From the cell containing the given text, extract its center point as [x, y] coordinate. 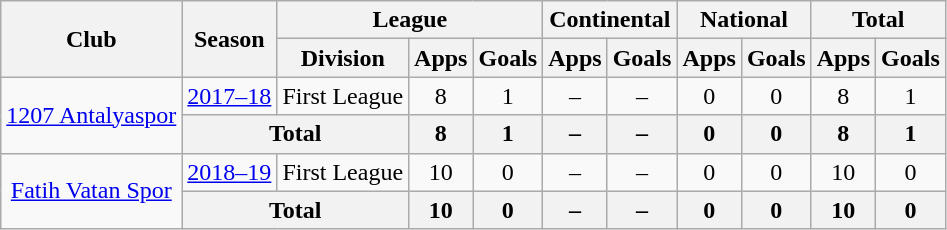
Division [343, 58]
League [410, 20]
1207 Antalyaspor [92, 115]
Continental [610, 20]
Season [230, 39]
Club [92, 39]
2017–18 [230, 96]
2018–19 [230, 172]
National [744, 20]
Fatih Vatan Spor [92, 191]
